Provide the (x, y) coordinate of the cell's center where the given text is located.  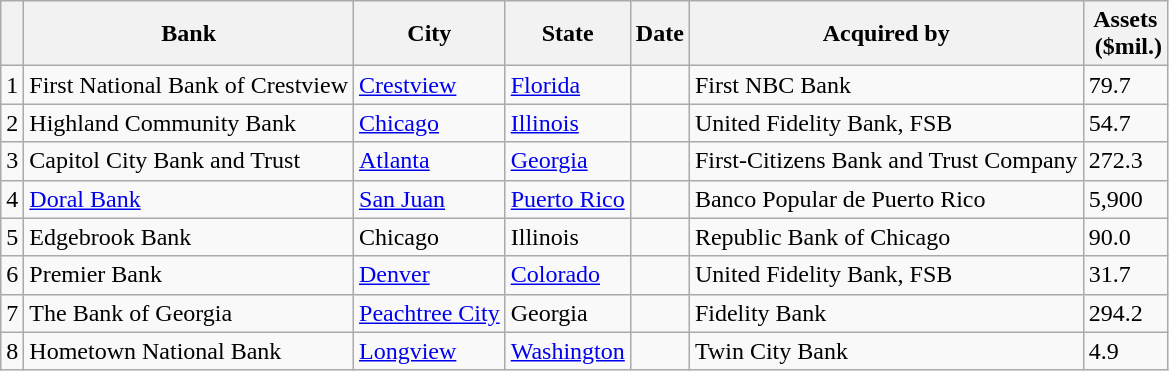
The Bank of Georgia (189, 313)
Capitol City Bank and Trust (189, 161)
Highland Community Bank (189, 123)
Assets ($mil.) (1125, 34)
3 (12, 161)
Hometown National Bank (189, 351)
Republic Bank of Chicago (886, 237)
8 (12, 351)
Peachtree City (430, 313)
Edgebrook Bank (189, 237)
Colorado (568, 275)
31.7 (1125, 275)
First-Citizens Bank and Trust Company (886, 161)
Washington (568, 351)
City (430, 34)
Premier Bank (189, 275)
4 (12, 199)
5,900 (1125, 199)
Atlanta (430, 161)
7 (12, 313)
Longview (430, 351)
6 (12, 275)
5 (12, 237)
54.7 (1125, 123)
Denver (430, 275)
1 (12, 85)
4.9 (1125, 351)
State (568, 34)
Crestview (430, 85)
First National Bank of Crestview (189, 85)
79.7 (1125, 85)
90.0 (1125, 237)
Doral Bank (189, 199)
San Juan (430, 199)
Bank (189, 34)
First NBC Bank (886, 85)
272.3 (1125, 161)
294.2 (1125, 313)
Florida (568, 85)
Fidelity Bank (886, 313)
Acquired by (886, 34)
Twin City Bank (886, 351)
Date (660, 34)
Puerto Rico (568, 199)
2 (12, 123)
Banco Popular de Puerto Rico (886, 199)
